Scan for the cell matching the given text and deliver its (X, Y) coordinate at center. 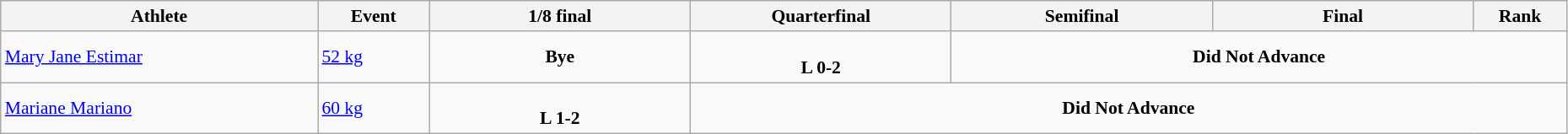
Rank (1520, 16)
Quarterfinal (822, 16)
Mariane Mariano (159, 108)
Semifinal (1081, 16)
Event (373, 16)
L 0-2 (822, 57)
52 kg (373, 57)
Bye (560, 57)
1/8 final (560, 16)
Final (1343, 16)
L 1-2 (560, 108)
60 kg (373, 108)
Athlete (159, 16)
Mary Jane Estimar (159, 57)
